Output the (X, Y) coordinate of the center of the cell containing the given text.  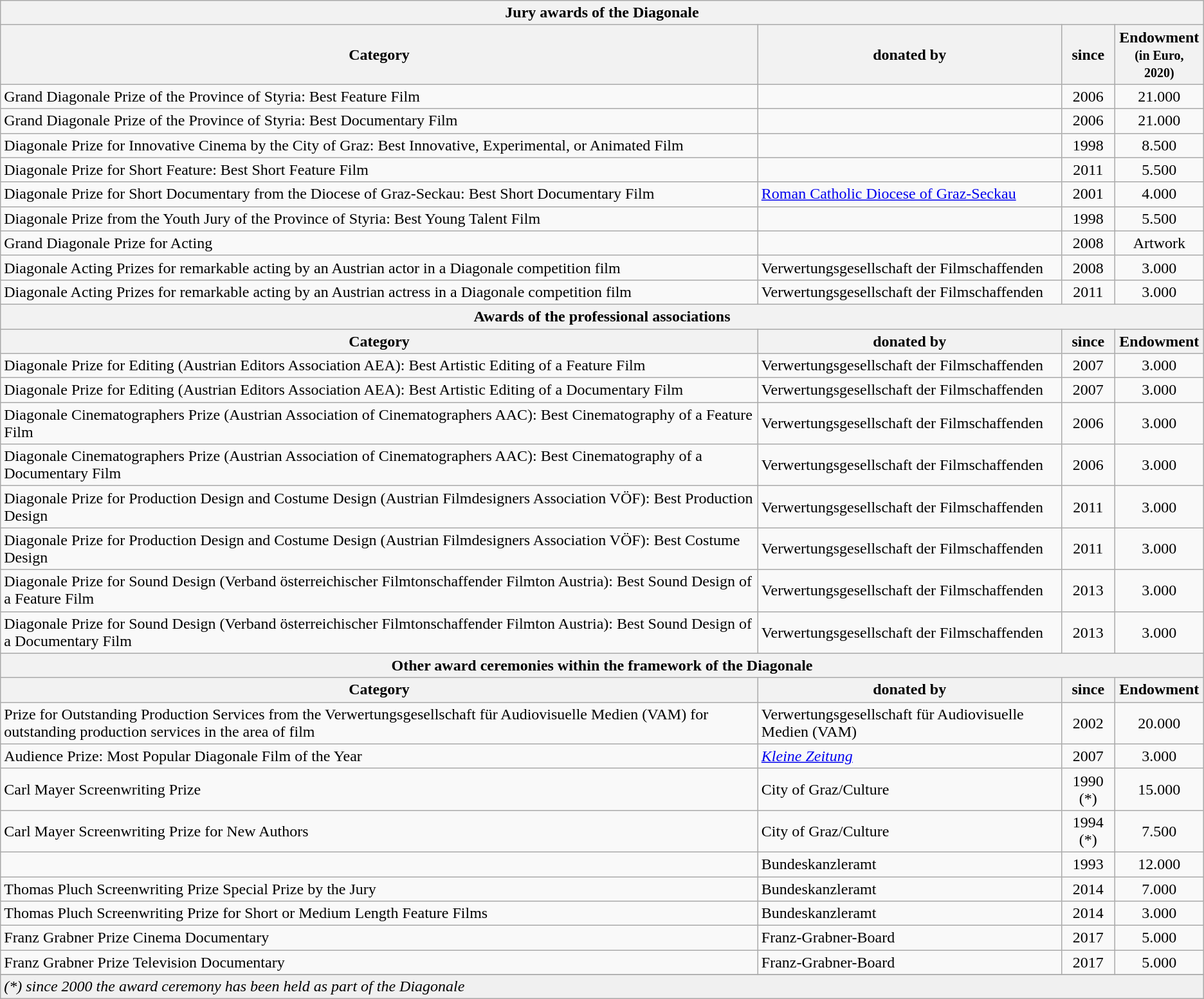
Diagonale Prize for Short Documentary from the Diocese of Graz-Seckau: Best Short Documentary Film (379, 194)
Diagonale Prize for Production Design and Costume Design (Austrian Filmdesigners Association VÖF): Best Production Design (379, 507)
1993 (1088, 864)
Diagonale Prize for Sound Design (Verband österreichischer Filmtonschaffender Filmton Austria): Best Sound Design of a Documentary Film (379, 633)
(*) since 2000 the award ceremony has been held as part of the Diagonale (602, 987)
7.500 (1159, 831)
2002 (1088, 723)
Diagonale Prize from the Youth Jury of the Province of Styria: Best Young Talent Film (379, 219)
2001 (1088, 194)
Carl Mayer Screenwriting Prize for New Authors (379, 831)
Artwork (1159, 243)
Franz Grabner Prize Cinema Documentary (379, 938)
Diagonale Cinematographers Prize (Austrian Association of Cinematographers AAC): Best Cinematography of a Documentary Film (379, 465)
Diagonale Prize for Sound Design (Verband österreichischer Filmtonschaffender Filmton Austria): Best Sound Design of a Feature Film (379, 590)
Kleine Zeitung (909, 756)
Diagonale Acting Prizes for remarkable acting by an Austrian actor in a Diagonale competition film (379, 267)
7.000 (1159, 889)
Diagonale Prize for Production Design and Costume Design (Austrian Filmdesigners Association VÖF): Best Costume Design (379, 549)
Jury awards of the Diagonale (602, 13)
Diagonale Prize for Short Feature: Best Short Feature Film (379, 170)
Thomas Pluch Screenwriting Prize for Short or Medium Length Feature Films (379, 914)
Diagonale Prize for Editing (Austrian Editors Association AEA): Best Artistic Editing of a Feature Film (379, 366)
Diagonale Prize for Editing (Austrian Editors Association AEA): Best Artistic Editing of a Documentary Film (379, 390)
Awards of the professional associations (602, 316)
Roman Catholic Diocese of Graz-Seckau (909, 194)
Carl Mayer Screenwriting Prize (379, 789)
Grand Diagonale Prize for Acting (379, 243)
4.000 (1159, 194)
8.500 (1159, 145)
Endowment(in Euro, 2020) (1159, 55)
12.000 (1159, 864)
20.000 (1159, 723)
Audience Prize: Most Popular Diagonale Film of the Year (379, 756)
Diagonale Prize for Innovative Cinema by the City of Graz: Best Innovative, Experimental, or Animated Film (379, 145)
Grand Diagonale Prize of the Province of Styria: Best Feature Film (379, 96)
Diagonale Cinematographers Prize (Austrian Association of Cinematographers AAC): Best Cinematography of a Feature Film (379, 423)
1990 (*) (1088, 789)
Franz Grabner Prize Television Documentary (379, 962)
Thomas Pluch Screenwriting Prize Special Prize by the Jury (379, 889)
Diagonale Acting Prizes for remarkable acting by an Austrian actress in a Diagonale competition film (379, 292)
1994 (*) (1088, 831)
Other award ceremonies within the framework of the Diagonale (602, 665)
Verwertungsgesellschaft für Audiovisuelle Medien (VAM) (909, 723)
15.000 (1159, 789)
Grand Diagonale Prize of the Province of Styria: Best Documentary Film (379, 121)
